Capture the cell that displays the provided text and extract its [x, y] central coordinate. 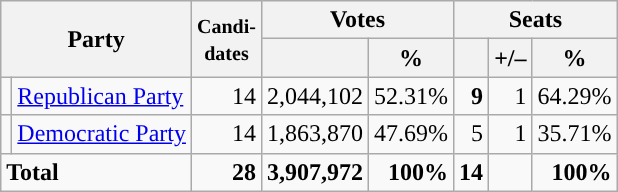
1,863,870 [314, 134]
35.71% [574, 134]
Votes [357, 20]
52.31% [412, 96]
Republican Party [102, 96]
28 [226, 172]
5 [472, 134]
3,907,972 [314, 172]
Seats [536, 20]
64.29% [574, 96]
+/– [510, 58]
2,044,102 [314, 96]
Candi-dates [226, 39]
9 [472, 96]
Party [96, 39]
Democratic Party [102, 134]
Total [96, 172]
47.69% [412, 134]
